Pinpoint the cell where the given text exists, returning its (x, y) midpoint coordinate. 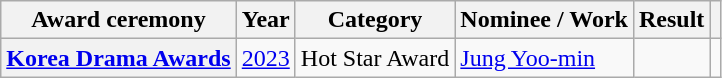
Category (375, 20)
Award ceremony (118, 20)
Jung Yoo-min (544, 58)
Year (266, 20)
Nominee / Work (544, 20)
Hot Star Award (375, 58)
2023 (266, 58)
Korea Drama Awards (118, 58)
Result (671, 20)
